Determine the [X, Y] coordinate at the center of the cell enclosing the given text.  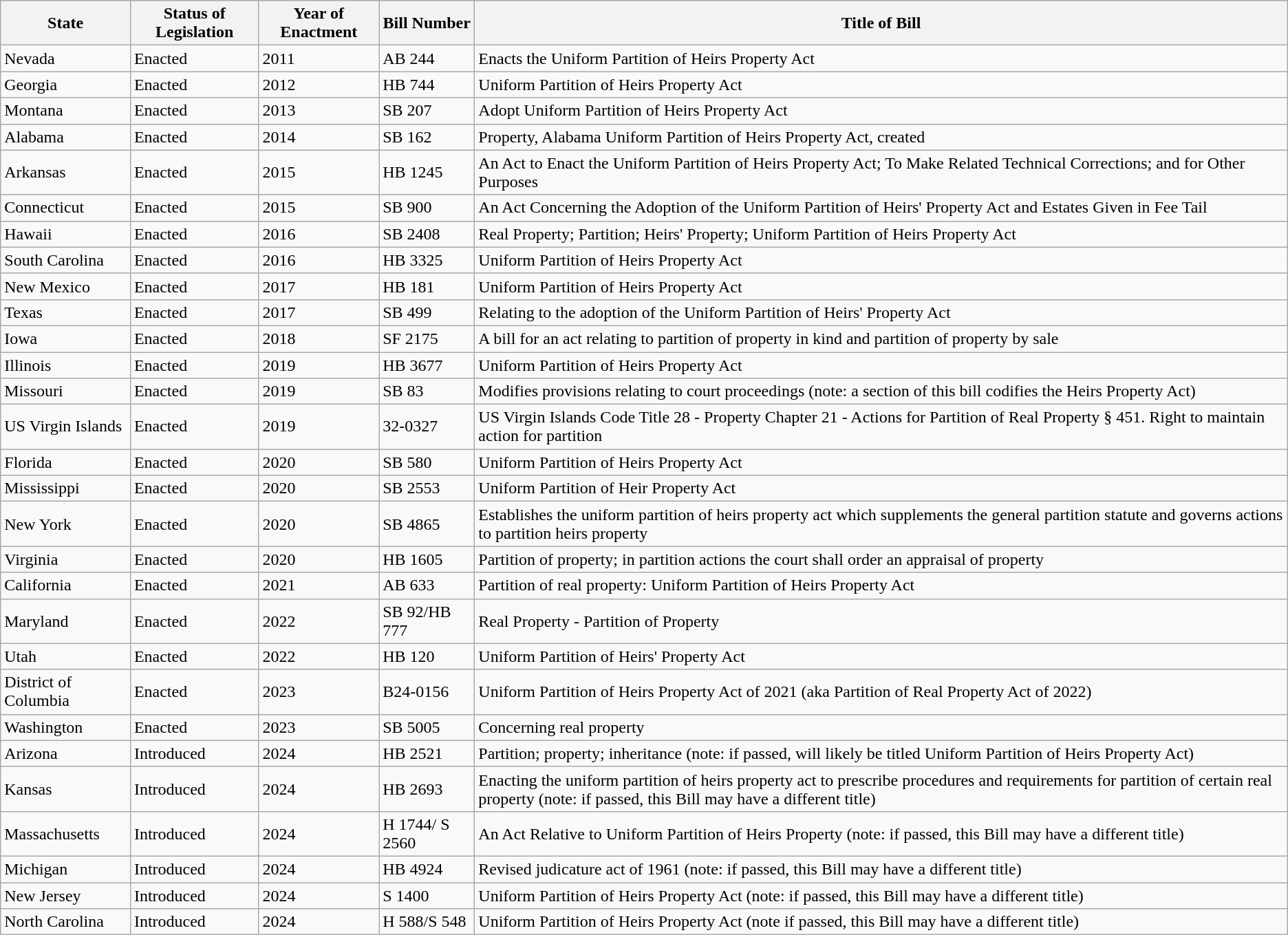
Arkansas [66, 172]
Massachusetts [66, 834]
HB 2693 [427, 788]
Uniform Partition of Heirs Property Act (note if passed, this Bill may have a different title) [881, 922]
Washington [66, 727]
SB 900 [427, 208]
Status of Legislation [194, 23]
Hawaii [66, 234]
Texas [66, 312]
Property, Alabama Uniform Partition of Heirs Property Act, created [881, 137]
SB 207 [427, 111]
HB 744 [427, 85]
US Virgin Islands [66, 427]
HB 3677 [427, 365]
HB 181 [427, 286]
Real Property; Partition; Heirs' Property; Uniform Partition of Heirs Property Act [881, 234]
State [66, 23]
2021 [319, 585]
SB 499 [427, 312]
New York [66, 524]
Uniform Partition of Heirs Property Act (note: if passed, this Bill may have a different title) [881, 895]
H 588/S 548 [427, 922]
A bill for an act relating to partition of property in kind and partition of property by sale [881, 338]
AB 244 [427, 58]
AB 633 [427, 585]
Uniform Partition of Heirs' Property Act [881, 656]
Concerning real property [881, 727]
Real Property - Partition of Property [881, 621]
Missouri [66, 391]
H 1744/ S 2560 [427, 834]
Kansas [66, 788]
SB 580 [427, 462]
Uniform Partition of Heirs Property Act of 2021 (aka Partition of Real Property Act of 2022) [881, 692]
SB 2553 [427, 488]
Adopt Uniform Partition of Heirs Property Act [881, 111]
An Act to Enact the Uniform Partition of Heirs Property Act; To Make Related Technical Corrections; and for Other Purposes [881, 172]
New Mexico [66, 286]
2018 [319, 338]
Illinois [66, 365]
Mississippi [66, 488]
Partition; property; inheritance (note: if passed, will likely be titled Uniform Partition of Heirs Property Act) [881, 753]
Iowa [66, 338]
SB 5005 [427, 727]
US Virgin Islands Code Title 28 - Property Chapter 21 - Actions for Partition of Real Property § 451. Right to maintain action for partition [881, 427]
2012 [319, 85]
HB 2521 [427, 753]
Montana [66, 111]
HB 120 [427, 656]
Partition of property; in partition actions the court shall order an appraisal of property [881, 559]
Utah [66, 656]
Bill Number [427, 23]
Michigan [66, 869]
An Act Concerning the Adoption of the Uniform Partition of Heirs' Property Act and Estates Given in Fee Tail [881, 208]
Alabama [66, 137]
2011 [319, 58]
California [66, 585]
S 1400 [427, 895]
An Act Relative to Uniform Partition of Heirs Property (note: if passed, this Bill may have a different title) [881, 834]
B24-0156 [427, 692]
Year of Enactment [319, 23]
HB 1605 [427, 559]
HB 4924 [427, 869]
SB 162 [427, 137]
Enacts the Uniform Partition of Heirs Property Act [881, 58]
SF 2175 [427, 338]
Nevada [66, 58]
Modifies provisions relating to court proceedings (note: a section of this bill codifies the Heirs Property Act) [881, 391]
SB 92/HB 777 [427, 621]
Virginia [66, 559]
New Jersey [66, 895]
Relating to the adoption of the Uniform Partition of Heirs' Property Act [881, 312]
Arizona [66, 753]
Georgia [66, 85]
2013 [319, 111]
District of Columbia [66, 692]
Revised judicature act of 1961 (note: if passed, this Bill may have a different title) [881, 869]
North Carolina [66, 922]
Maryland [66, 621]
Uniform Partition of Heir Property Act [881, 488]
Florida [66, 462]
2014 [319, 137]
Partition of real property: Uniform Partition of Heirs Property Act [881, 585]
Connecticut [66, 208]
Title of Bill [881, 23]
SB 2408 [427, 234]
SB 83 [427, 391]
SB 4865 [427, 524]
32-0327 [427, 427]
HB 1245 [427, 172]
HB 3325 [427, 260]
South Carolina [66, 260]
